Find where the given text appears and provide that cell's center as (X, Y) coordinate. 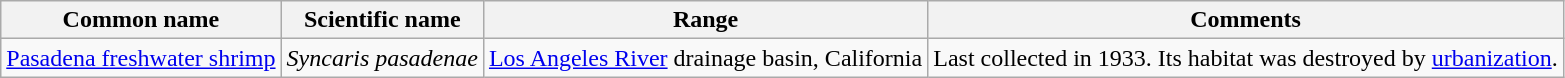
Scientific name (382, 20)
Range (705, 20)
Pasadena freshwater shrimp (141, 58)
Last collected in 1933. Its habitat was destroyed by urbanization. (1246, 58)
Common name (141, 20)
Syncaris pasadenae (382, 58)
Los Angeles River drainage basin, California (705, 58)
Comments (1246, 20)
